Return (X, Y) of the center of cell containing provided text 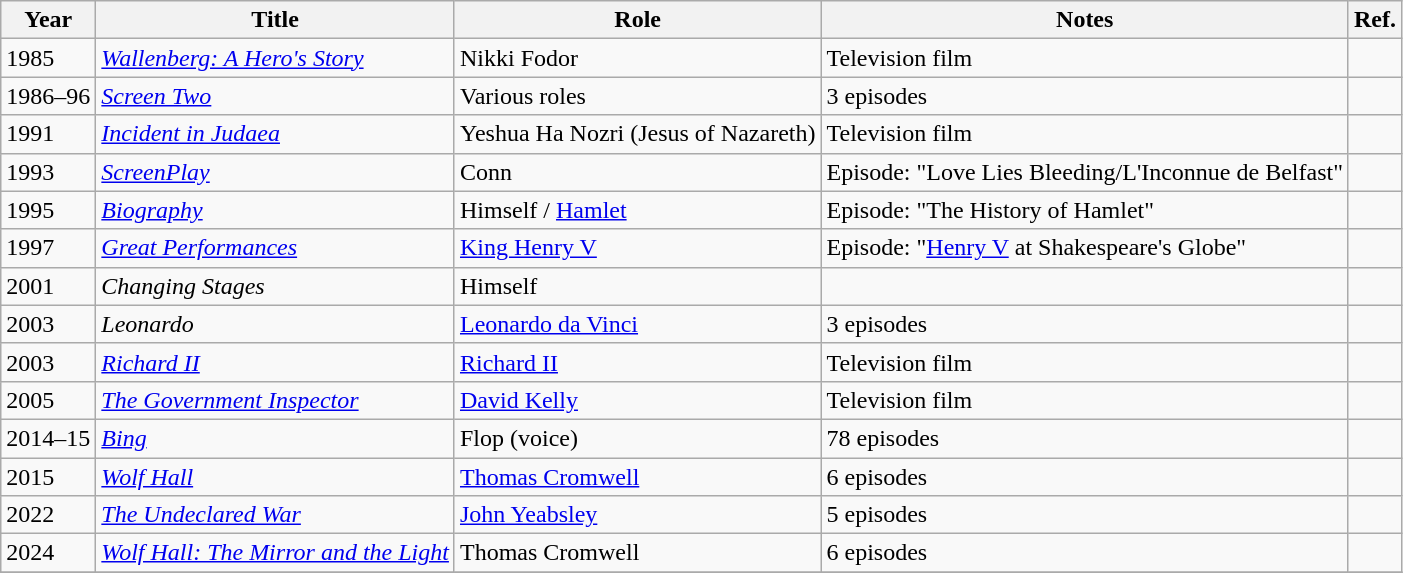
Changing Stages (276, 286)
1995 (48, 210)
Leonardo (276, 324)
David Kelly (638, 400)
Himself (638, 286)
2024 (48, 553)
Episode: "Henry V at Shakespeare's Globe" (1085, 248)
5 episodes (1085, 515)
John Yeabsley (638, 515)
Great Performances (276, 248)
1993 (48, 172)
Incident in Judaea (276, 134)
Himself / Hamlet (638, 210)
1997 (48, 248)
Episode: "The History of Hamlet" (1085, 210)
Wolf Hall (276, 477)
2014–15 (48, 438)
1991 (48, 134)
Ref. (1374, 20)
Notes (1085, 20)
1986–96 (48, 96)
2005 (48, 400)
Flop (voice) (638, 438)
The Government Inspector (276, 400)
Title (276, 20)
Year (48, 20)
1985 (48, 58)
Role (638, 20)
Wallenberg: A Hero's Story (276, 58)
78 episodes (1085, 438)
The Undeclared War (276, 515)
2001 (48, 286)
ScreenPlay (276, 172)
King Henry V (638, 248)
Leonardo da Vinci (638, 324)
Various roles (638, 96)
Nikki Fodor (638, 58)
Wolf Hall: The Mirror and the Light (276, 553)
Yeshua Ha Nozri (Jesus of Nazareth) (638, 134)
Screen Two (276, 96)
Conn (638, 172)
Episode: "Love Lies Bleeding/L'Inconnue de Belfast" (1085, 172)
Bing (276, 438)
2015 (48, 477)
2022 (48, 515)
Biography (276, 210)
